Output the (x, y) coordinate of the center of the cell containing the given text.  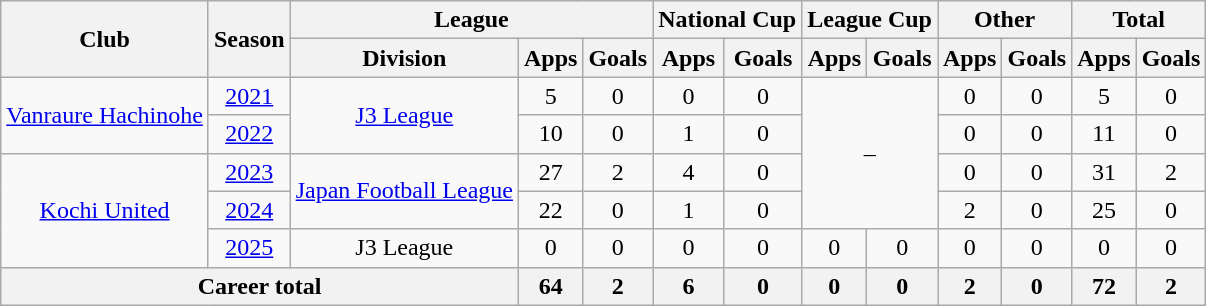
Other (1005, 20)
31 (1104, 172)
League (472, 20)
72 (1104, 286)
22 (550, 210)
Kochi United (105, 210)
2025 (249, 248)
League Cup (870, 20)
2021 (249, 96)
6 (689, 286)
Total (1139, 20)
Career total (260, 286)
Division (404, 58)
Japan Football League (404, 191)
27 (550, 172)
64 (550, 286)
Club (105, 39)
Vanraure Hachinohe (105, 115)
– (870, 153)
2022 (249, 134)
10 (550, 134)
Season (249, 39)
11 (1104, 134)
2023 (249, 172)
25 (1104, 210)
4 (689, 172)
2024 (249, 210)
National Cup (728, 20)
